From the cell containing the given text, extract its center point as [x, y] coordinate. 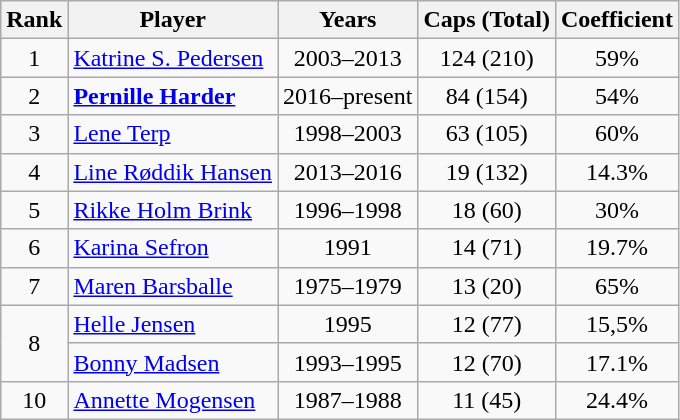
15,5% [616, 324]
1987–1988 [348, 400]
Line Røddik Hansen [173, 172]
1996–1998 [348, 210]
11 (45) [487, 400]
19.7% [616, 248]
59% [616, 58]
14 (71) [487, 248]
Coefficient [616, 20]
Player [173, 20]
Caps (Total) [487, 20]
6 [34, 248]
Lene Terp [173, 134]
7 [34, 286]
13 (20) [487, 286]
8 [34, 343]
2003–2013 [348, 58]
10 [34, 400]
Karina Sefron [173, 248]
1 [34, 58]
60% [616, 134]
2016–present [348, 96]
18 (60) [487, 210]
124 (210) [487, 58]
1995 [348, 324]
1993–1995 [348, 362]
5 [34, 210]
12 (77) [487, 324]
Years [348, 20]
17.1% [616, 362]
Rank [34, 20]
30% [616, 210]
54% [616, 96]
Katrine S. Pedersen [173, 58]
Pernille Harder [173, 96]
14.3% [616, 172]
Maren Barsballe [173, 286]
4 [34, 172]
Annette Mogensen [173, 400]
2013–2016 [348, 172]
Rikke Holm Brink [173, 210]
3 [34, 134]
63 (105) [487, 134]
12 (70) [487, 362]
1975–1979 [348, 286]
2 [34, 96]
1998–2003 [348, 134]
84 (154) [487, 96]
24.4% [616, 400]
Helle Jensen [173, 324]
19 (132) [487, 172]
1991 [348, 248]
65% [616, 286]
Bonny Madsen [173, 362]
